From the cell containing the given text, extract its center point as (x, y) coordinate. 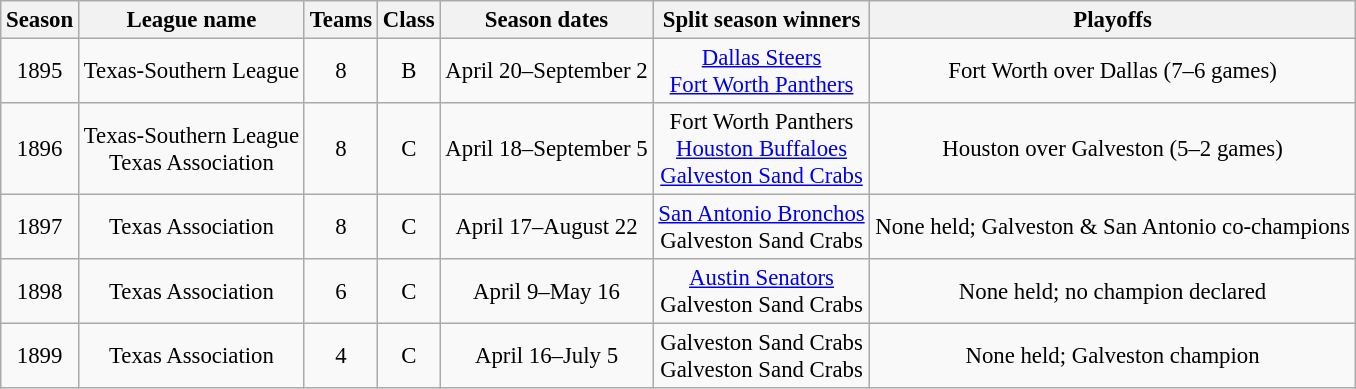
6 (340, 292)
1897 (40, 228)
League name (191, 20)
Season dates (546, 20)
1896 (40, 149)
Playoffs (1112, 20)
Galveston Sand CrabsGalveston Sand Crabs (762, 356)
San Antonio BronchosGalveston Sand Crabs (762, 228)
Texas-Southern LeagueTexas Association (191, 149)
Teams (340, 20)
None held; Galveston & San Antonio co-champions (1112, 228)
April 16–July 5 (546, 356)
1899 (40, 356)
Split season winners (762, 20)
Season (40, 20)
1895 (40, 72)
None held; no champion declared (1112, 292)
April 17–August 22 (546, 228)
Class (408, 20)
April 20–September 2 (546, 72)
Austin SenatorsGalveston Sand Crabs (762, 292)
Fort Worth PanthersHouston BuffaloesGalveston Sand Crabs (762, 149)
None held; Galveston champion (1112, 356)
Dallas SteersFort Worth Panthers (762, 72)
4 (340, 356)
April 9–May 16 (546, 292)
Texas-Southern League (191, 72)
Houston over Galveston (5–2 games) (1112, 149)
1898 (40, 292)
April 18–September 5 (546, 149)
B (408, 72)
Fort Worth over Dallas (7–6 games) (1112, 72)
